From the cell containing the given text, extract its center point as [x, y] coordinate. 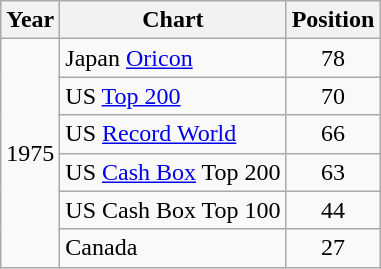
US Record World [173, 134]
44 [333, 210]
US Cash Box Top 200 [173, 172]
1975 [30, 153]
66 [333, 134]
US Top 200 [173, 96]
US Cash Box Top 100 [173, 210]
70 [333, 96]
Canada [173, 248]
78 [333, 58]
Japan Oricon [173, 58]
63 [333, 172]
Chart [173, 20]
Year [30, 20]
Position [333, 20]
27 [333, 248]
